Scan for the cell matching the given text and deliver its (x, y) coordinate at center. 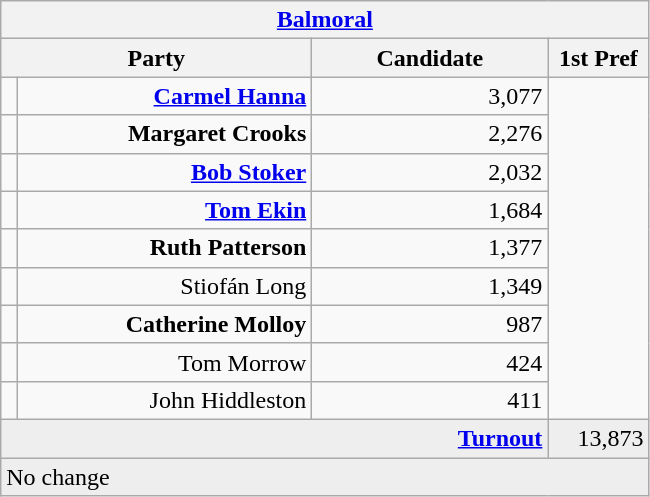
Candidate (430, 58)
Stiofán Long (165, 286)
2,032 (430, 172)
Catherine Molloy (165, 324)
987 (430, 324)
424 (430, 362)
Carmel Hanna (165, 96)
Ruth Patterson (165, 248)
3,077 (430, 96)
Bob Stoker (165, 172)
411 (430, 400)
1st Pref (598, 58)
2,276 (430, 134)
Balmoral (325, 20)
1,684 (430, 210)
John Hiddleston (165, 400)
1,349 (430, 286)
Tom Ekin (165, 210)
Tom Morrow (165, 362)
No change (325, 477)
13,873 (598, 438)
1,377 (430, 248)
Party (156, 58)
Turnout (274, 438)
Margaret Crooks (165, 134)
